Locate the cell with the specified text and output its [X, Y] center coordinate. 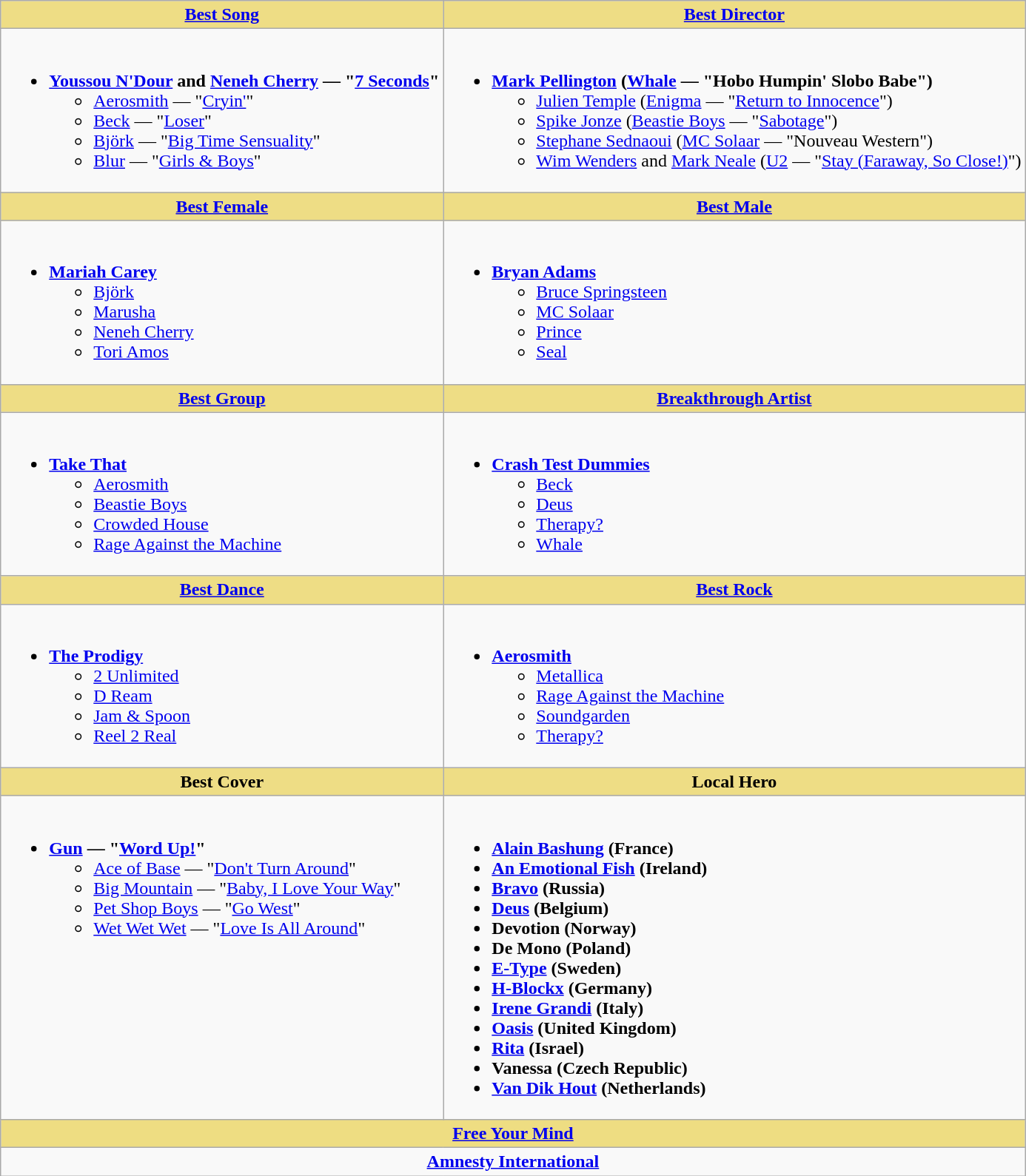
Best Rock [734, 590]
Local Hero [734, 782]
AerosmithMetallicaRage Against the MachineSoundgardenTherapy? [734, 685]
Best Dance [222, 590]
Crash Test DummiesBeckDeusTherapy?Whale [734, 494]
Best Male [734, 206]
Bryan AdamsBruce SpringsteenMC SolaarPrinceSeal [734, 302]
Best Female [222, 206]
Free Your Mind [513, 1133]
Best Group [222, 398]
Best Song [222, 15]
Youssou N'Dour and Neneh Cherry — "7 Seconds"Aerosmith — "Cryin'"Beck — "Loser"Björk — "Big Time Sensuality"Blur — "Girls & Boys" [222, 111]
Take ThatAerosmithBeastie BoysCrowded HouseRage Against the Machine [222, 494]
Best Cover [222, 782]
The Prodigy2 UnlimitedD ReamJam & SpoonReel 2 Real [222, 685]
Amnesty International [513, 1161]
Mariah CareyBjörkMarushaNeneh CherryTori Amos [222, 302]
Best Director [734, 15]
Breakthrough Artist [734, 398]
Gun — "Word Up!"Ace of Base — "Don't Turn Around"Big Mountain — "Baby, I Love Your Way"Pet Shop Boys — "Go West"Wet Wet Wet — "Love Is All Around" [222, 958]
